Detect which cell encompasses the target text, then output its [X, Y] center coordinate. 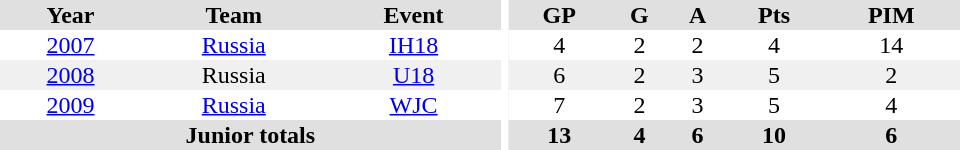
2009 [70, 105]
2007 [70, 45]
2008 [70, 75]
10 [774, 135]
Year [70, 15]
Team [234, 15]
U18 [413, 75]
7 [559, 105]
GP [559, 15]
13 [559, 135]
PIM [892, 15]
Pts [774, 15]
Junior totals [250, 135]
IH18 [413, 45]
Event [413, 15]
G [639, 15]
A [697, 15]
WJC [413, 105]
14 [892, 45]
